Find where the given text appears and provide that cell's center as (X, Y) coordinate. 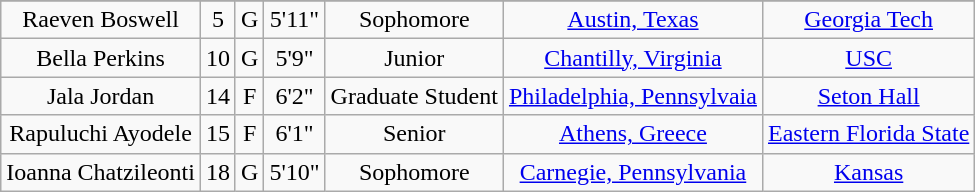
14 (218, 96)
5'11" (294, 20)
18 (218, 172)
Senior (414, 134)
Eastern Florida State (868, 134)
6'2" (294, 96)
Graduate Student (414, 96)
Raeven Boswell (101, 20)
5 (218, 20)
Seton Hall (868, 96)
Athens, Greece (632, 134)
Kansas (868, 172)
15 (218, 134)
Bella Perkins (101, 58)
Chantilly, Virginia (632, 58)
5'10" (294, 172)
6'1" (294, 134)
Ioanna Chatzileonti (101, 172)
Austin, Texas (632, 20)
USC (868, 58)
Rapuluchi Ayodele (101, 134)
Philadelphia, Pennsylvaia (632, 96)
Carnegie, Pennsylvania (632, 172)
Jala Jordan (101, 96)
Junior (414, 58)
Georgia Tech (868, 20)
10 (218, 58)
5'9" (294, 58)
